Locate the cell with the specified text and output its (x, y) center coordinate. 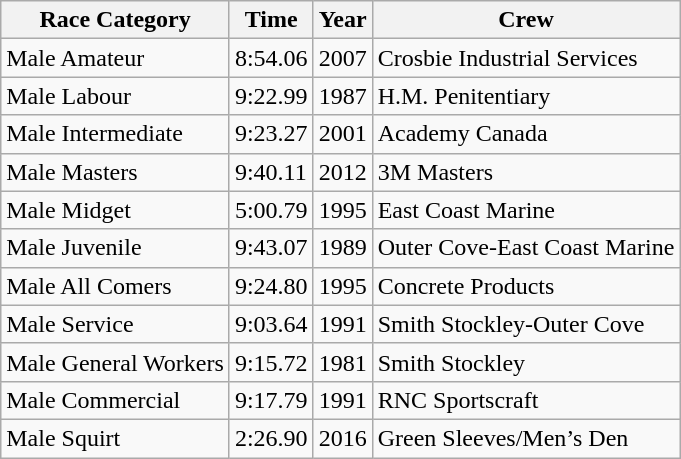
Male Masters (116, 172)
Crew (526, 20)
2007 (342, 58)
2016 (342, 438)
Male All Comers (116, 286)
9:15.72 (271, 362)
Concrete Products (526, 286)
Male Intermediate (116, 134)
1981 (342, 362)
Year (342, 20)
RNC Sportscraft (526, 400)
1989 (342, 248)
Race Category (116, 20)
Male Squirt (116, 438)
Male Commercial (116, 400)
Time (271, 20)
9:23.27 (271, 134)
Male Labour (116, 96)
Outer Cove-East Coast Marine (526, 248)
Male Juvenile (116, 248)
9:43.07 (271, 248)
Academy Canada (526, 134)
Male Service (116, 324)
2:26.90 (271, 438)
9:17.79 (271, 400)
Smith Stockley-Outer Cove (526, 324)
9:22.99 (271, 96)
Smith Stockley (526, 362)
Male Amateur (116, 58)
9:24.80 (271, 286)
3M Masters (526, 172)
9:03.64 (271, 324)
2001 (342, 134)
Male General Workers (116, 362)
Crosbie Industrial Services (526, 58)
1987 (342, 96)
East Coast Marine (526, 210)
H.M. Penitentiary (526, 96)
2012 (342, 172)
8:54.06 (271, 58)
Male Midget (116, 210)
5:00.79 (271, 210)
Green Sleeves/Men’s Den (526, 438)
9:40.11 (271, 172)
